Find where the given text appears and provide that cell's center as [x, y] coordinate. 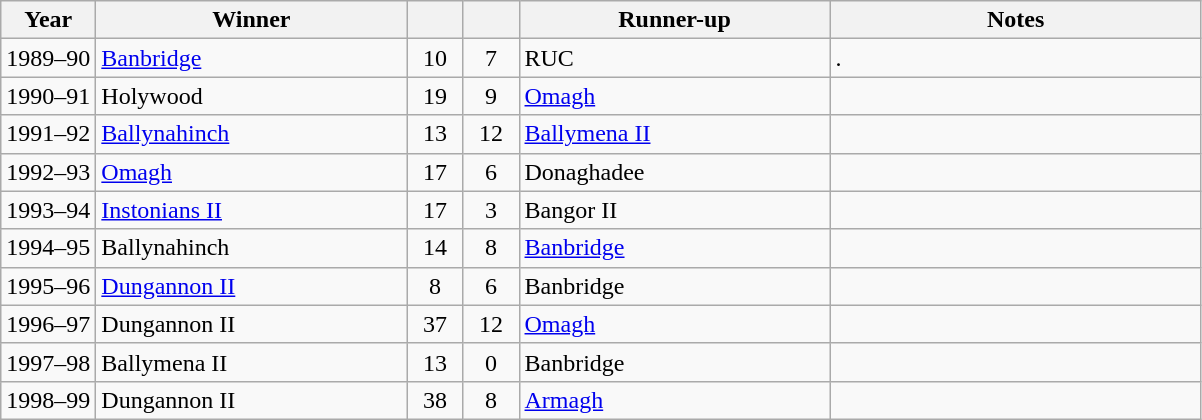
Armagh [674, 400]
37 [435, 324]
19 [435, 96]
Holywood [252, 96]
Bangor II [674, 210]
1990–91 [48, 96]
1993–94 [48, 210]
Donaghadee [674, 172]
3 [491, 210]
Instonians II [252, 210]
0 [491, 362]
. [1016, 58]
38 [435, 400]
Year [48, 20]
1995–96 [48, 286]
1991–92 [48, 134]
1992–93 [48, 172]
1998–99 [48, 400]
14 [435, 248]
1996–97 [48, 324]
Winner [252, 20]
Notes [1016, 20]
1994–95 [48, 248]
10 [435, 58]
9 [491, 96]
RUC [674, 58]
Runner-up [674, 20]
7 [491, 58]
1997–98 [48, 362]
1989–90 [48, 58]
